Output the [X, Y] coordinate of the center of the cell containing the given text.  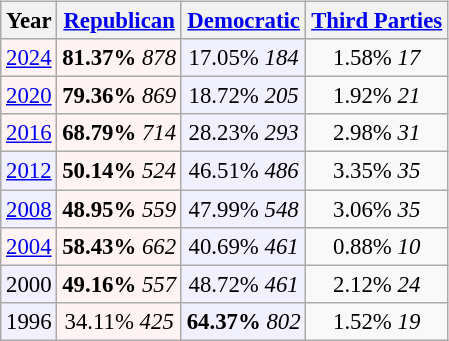
48.72% 461 [243, 284]
79.36% 869 [119, 96]
Third Parties [377, 21]
2008 [29, 209]
0.88% 10 [377, 246]
3.06% 35 [377, 209]
40.69% 461 [243, 246]
3.35% 35 [377, 171]
46.51% 486 [243, 171]
2012 [29, 171]
2000 [29, 284]
1.58% 17 [377, 58]
68.79% 714 [119, 133]
2020 [29, 96]
Year [29, 21]
34.11% 425 [119, 321]
1.92% 21 [377, 96]
50.14% 524 [119, 171]
81.37% 878 [119, 58]
2016 [29, 133]
64.37% 802 [243, 321]
58.43% 662 [119, 246]
28.23% 293 [243, 133]
49.16% 557 [119, 284]
2024 [29, 58]
Democratic [243, 21]
18.72% 205 [243, 96]
2.98% 31 [377, 133]
1996 [29, 321]
47.99% 548 [243, 209]
2.12% 24 [377, 284]
2004 [29, 246]
48.95% 559 [119, 209]
1.52% 19 [377, 321]
17.05% 184 [243, 58]
Republican [119, 21]
